For the text-containing cell, return its midpoint in (x, y) coordinate format. 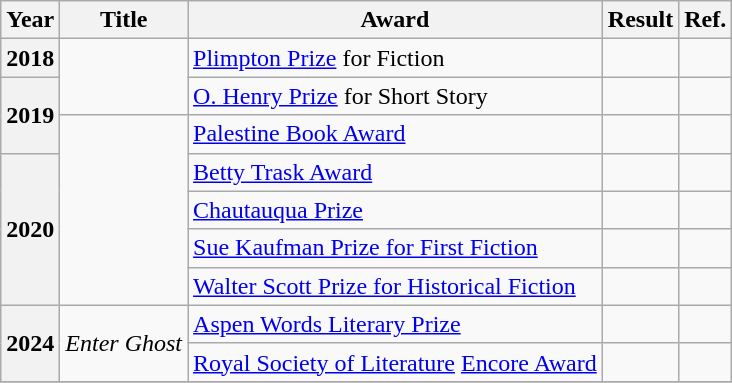
2020 (30, 229)
Ref. (706, 20)
O. Henry Prize for Short Story (396, 96)
Walter Scott Prize for Historical Fiction (396, 286)
Sue Kaufman Prize for First Fiction (396, 248)
2019 (30, 115)
Aspen Words Literary Prize (396, 324)
Plimpton Prize for Fiction (396, 58)
Year (30, 20)
Enter Ghost (124, 343)
Result (640, 20)
Chautauqua Prize (396, 210)
2018 (30, 58)
Award (396, 20)
2024 (30, 343)
Royal Society of Literature Encore Award (396, 362)
Title (124, 20)
Palestine Book Award (396, 134)
Betty Trask Award (396, 172)
